Identify which cell holds the provided text, then report its [x, y] central coordinate. 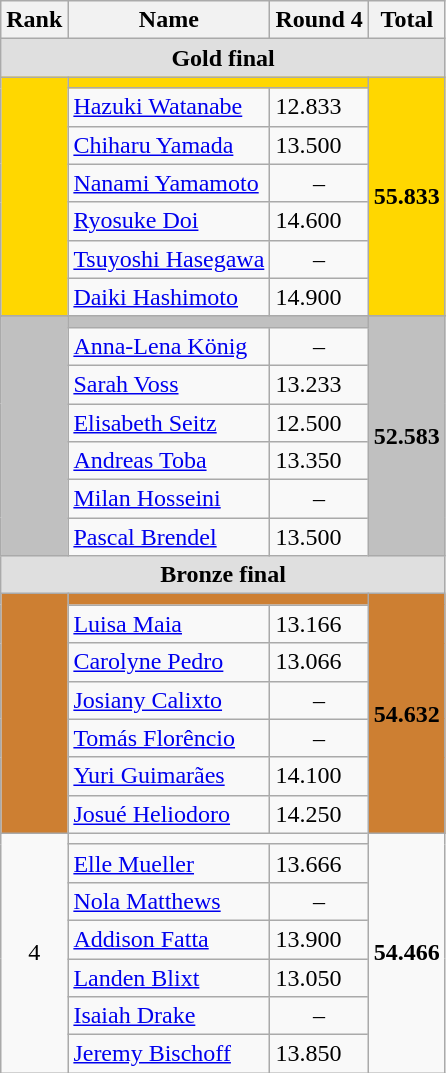
Sarah Voss [169, 384]
Daiki Hashimoto [169, 297]
13.233 [319, 384]
Jeremy Bischoff [169, 1054]
14.100 [319, 776]
Nola Matthews [169, 901]
Total [406, 20]
55.833 [406, 196]
Bronze final [224, 575]
Name [169, 20]
Josué Heliodoro [169, 814]
Anna-Lena König [169, 346]
14.600 [319, 221]
4 [34, 952]
Yuri Guimarães [169, 776]
13.666 [319, 863]
14.900 [319, 297]
14.250 [319, 814]
Chiharu Yamada [169, 145]
Elisabeth Seitz [169, 423]
Carolyne Pedro [169, 662]
13.850 [319, 1054]
Nanami Yamamoto [169, 183]
Gold final [224, 58]
54.466 [406, 952]
Andreas Toba [169, 461]
Tsuyoshi Hasegawa [169, 259]
13.066 [319, 662]
13.166 [319, 624]
Rank [34, 20]
Round 4 [319, 20]
13.350 [319, 461]
54.632 [406, 714]
Tomás Florêncio [169, 738]
Ryosuke Doi [169, 221]
Addison Fatta [169, 939]
12.833 [319, 107]
Landen Blixt [169, 977]
Milan Hosseini [169, 499]
13.900 [319, 939]
12.500 [319, 423]
Luisa Maia [169, 624]
Elle Mueller [169, 863]
Josiany Calixto [169, 700]
13.050 [319, 977]
Hazuki Watanabe [169, 107]
52.583 [406, 436]
Pascal Brendel [169, 537]
Isaiah Drake [169, 1016]
